Capture the cell that displays the provided text and extract its (x, y) central coordinate. 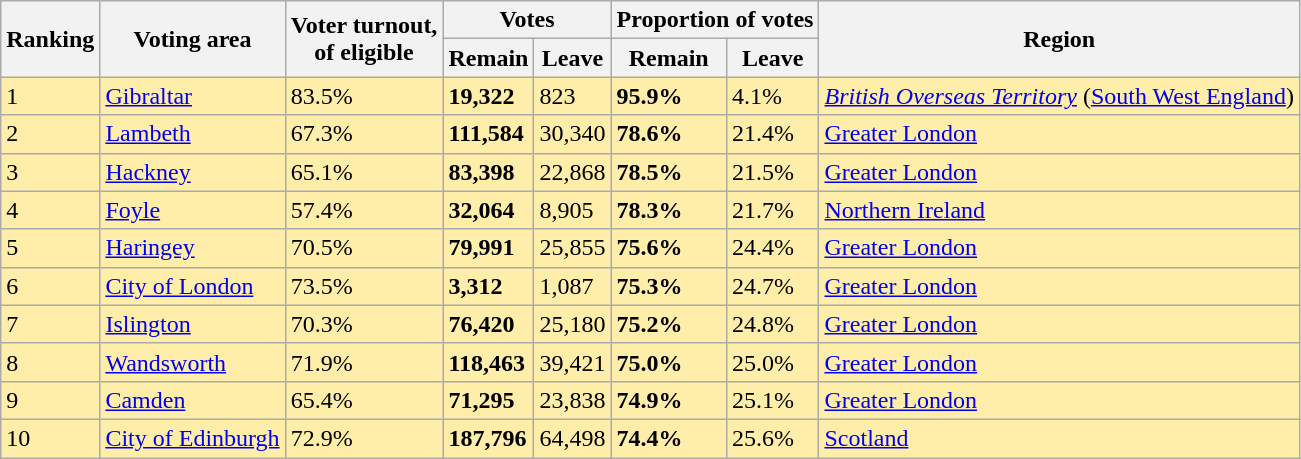
British Overseas Territory (South West England) (1059, 96)
23,838 (572, 400)
1 (50, 96)
Northern Ireland (1059, 210)
City of Edinburgh (192, 438)
83.5% (364, 96)
Lambeth (192, 134)
32,064 (488, 210)
21.7% (772, 210)
19,322 (488, 96)
187,796 (488, 438)
9 (50, 400)
21.5% (772, 172)
Voting area (192, 39)
1,087 (572, 286)
6 (50, 286)
25.6% (772, 438)
Proportion of votes (715, 20)
24.8% (772, 324)
7 (50, 324)
24.4% (772, 248)
Wandsworth (192, 362)
74.4% (668, 438)
64,498 (572, 438)
22,868 (572, 172)
67.3% (364, 134)
City of London (192, 286)
25,180 (572, 324)
25.1% (772, 400)
83,398 (488, 172)
70.5% (364, 248)
73.5% (364, 286)
118,463 (488, 362)
Foyle (192, 210)
72.9% (364, 438)
21.4% (772, 134)
8,905 (572, 210)
76,420 (488, 324)
Voter turnout,of eligible (364, 39)
79,991 (488, 248)
Region (1059, 39)
75.2% (668, 324)
70.3% (364, 324)
65.4% (364, 400)
Votes (527, 20)
Hackney (192, 172)
10 (50, 438)
25,855 (572, 248)
5 (50, 248)
65.1% (364, 172)
3 (50, 172)
4 (50, 210)
39,421 (572, 362)
74.9% (668, 400)
Haringey (192, 248)
75.6% (668, 248)
Gibraltar (192, 96)
Scotland (1059, 438)
25.0% (772, 362)
3,312 (488, 286)
Ranking (50, 39)
71,295 (488, 400)
95.9% (668, 96)
78.5% (668, 172)
57.4% (364, 210)
111,584 (488, 134)
78.6% (668, 134)
78.3% (668, 210)
823 (572, 96)
Islington (192, 324)
75.0% (668, 362)
71.9% (364, 362)
Camden (192, 400)
75.3% (668, 286)
8 (50, 362)
2 (50, 134)
24.7% (772, 286)
30,340 (572, 134)
4.1% (772, 96)
